Locate the cell with the specified text and output its [X, Y] center coordinate. 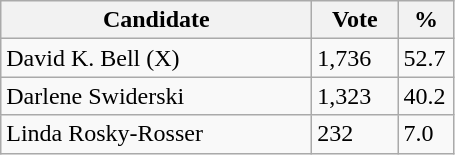
1,736 [355, 58]
% [426, 20]
Linda Rosky-Rosser [156, 134]
40.2 [426, 96]
David K. Bell (X) [156, 58]
7.0 [426, 134]
232 [355, 134]
Candidate [156, 20]
Darlene Swiderski [156, 96]
52.7 [426, 58]
Vote [355, 20]
1,323 [355, 96]
